Extract the [x, y] coordinate from the center of the cell holding the provided text.  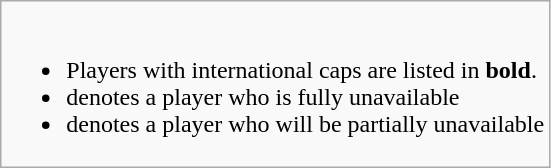
Players with international caps are listed in bold. denotes a player who is fully unavailable denotes a player who will be partially unavailable [276, 84]
